Locate the cell with the specified text and output its [x, y] center coordinate. 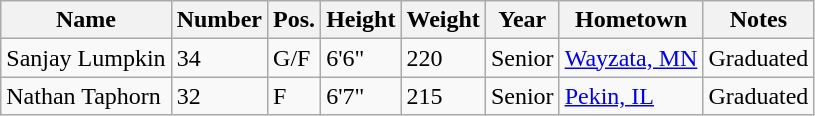
Pos. [294, 20]
Nathan Taphorn [86, 96]
Notes [758, 20]
G/F [294, 58]
F [294, 96]
6'7" [361, 96]
6'6" [361, 58]
Weight [443, 20]
32 [219, 96]
Number [219, 20]
34 [219, 58]
Year [522, 20]
Wayzata, MN [631, 58]
Pekin, IL [631, 96]
Name [86, 20]
Hometown [631, 20]
220 [443, 58]
Sanjay Lumpkin [86, 58]
215 [443, 96]
Height [361, 20]
